From the cell containing the given text, extract its center point as (x, y) coordinate. 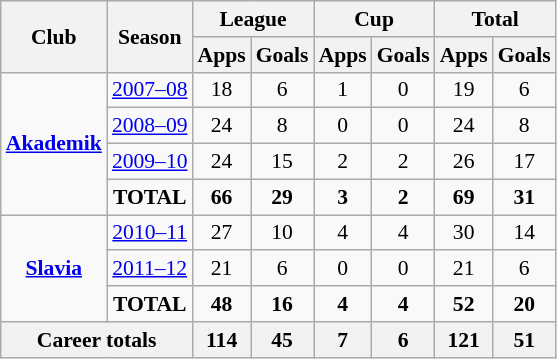
Season (150, 36)
10 (282, 233)
2008–09 (150, 126)
27 (222, 233)
31 (524, 197)
19 (464, 90)
52 (464, 304)
2009–10 (150, 162)
Total (496, 19)
2010–11 (150, 233)
2007–08 (150, 90)
51 (524, 340)
20 (524, 304)
1 (343, 90)
69 (464, 197)
18 (222, 90)
Cup (374, 19)
3 (343, 197)
League (254, 19)
121 (464, 340)
Career totals (97, 340)
26 (464, 162)
2011–12 (150, 269)
15 (282, 162)
Club (54, 36)
30 (464, 233)
16 (282, 304)
Slavia (54, 268)
17 (524, 162)
29 (282, 197)
14 (524, 233)
Akademik (54, 143)
114 (222, 340)
66 (222, 197)
7 (343, 340)
48 (222, 304)
45 (282, 340)
